Return [x, y] of the center of cell containing provided text 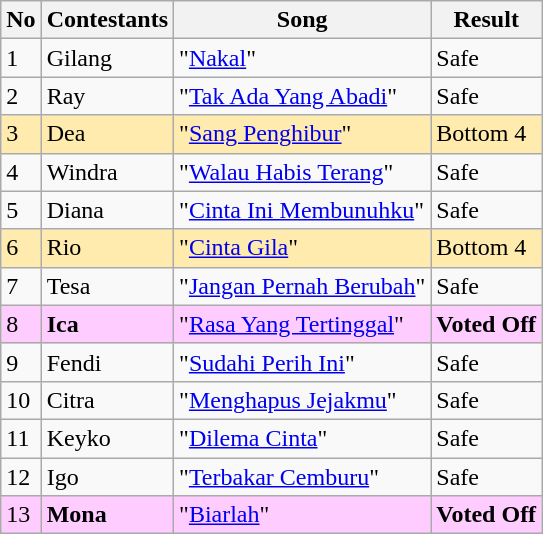
"Jangan Pernah Berubah" [302, 286]
"Tak Ada Yang Abadi" [302, 96]
6 [21, 248]
Rio [107, 248]
Ica [107, 324]
Fendi [107, 362]
13 [21, 515]
8 [21, 324]
"Rasa Yang Tertinggal" [302, 324]
7 [21, 286]
"Dilema Cinta" [302, 438]
"Cinta Ini Membunuhku" [302, 210]
"Sang Penghibur" [302, 134]
Dea [107, 134]
Citra [107, 400]
"Sudahi Perih Ini" [302, 362]
Gilang [107, 58]
10 [21, 400]
"Menghapus Jejakmu" [302, 400]
Keyko [107, 438]
4 [21, 172]
12 [21, 477]
"Walau Habis Terang" [302, 172]
Windra [107, 172]
Song [302, 20]
Contestants [107, 20]
"Cinta Gila" [302, 248]
Igo [107, 477]
"Biarlah" [302, 515]
3 [21, 134]
9 [21, 362]
11 [21, 438]
Result [486, 20]
2 [21, 96]
Diana [107, 210]
No [21, 20]
Mona [107, 515]
5 [21, 210]
Tesa [107, 286]
Ray [107, 96]
1 [21, 58]
"Terbakar Cemburu" [302, 477]
"Nakal" [302, 58]
